Output the [X, Y] coordinate of the center of the cell containing the given text.  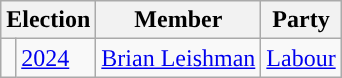
2024 [56, 58]
Labour [301, 58]
Party [301, 20]
Member [178, 20]
Brian Leishman [178, 58]
Election [48, 20]
